Capture the cell that displays the provided text and extract its (X, Y) central coordinate. 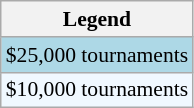
Legend (97, 19)
$25,000 tournaments (97, 55)
$10,000 tournaments (97, 90)
